Scan for the cell matching the given text and deliver its (X, Y) coordinate at center. 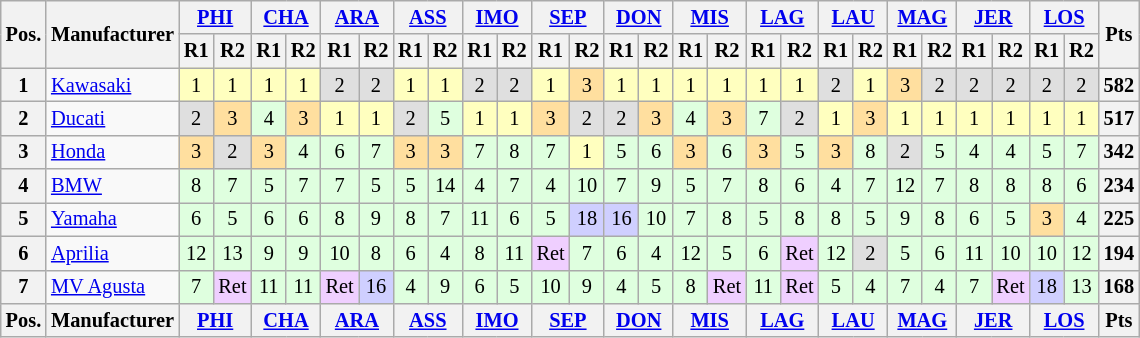
Yamaha (112, 219)
BMW (112, 186)
Ducati (112, 118)
Aprilia (112, 253)
234 (1119, 186)
MV Agusta (112, 287)
Honda (112, 152)
14 (446, 186)
Kawasaki (112, 85)
225 (1119, 219)
342 (1119, 152)
168 (1119, 287)
582 (1119, 85)
194 (1119, 253)
517 (1119, 118)
